Find where the given text appears and provide that cell's center as (x, y) coordinate. 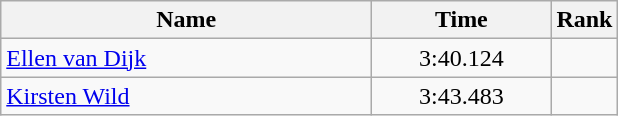
Ellen van Dijk (186, 58)
Name (186, 20)
Kirsten Wild (186, 96)
Rank (584, 20)
Time (462, 20)
3:43.483 (462, 96)
3:40.124 (462, 58)
